Determine the [X, Y] coordinate at the center of the cell enclosing the given text.  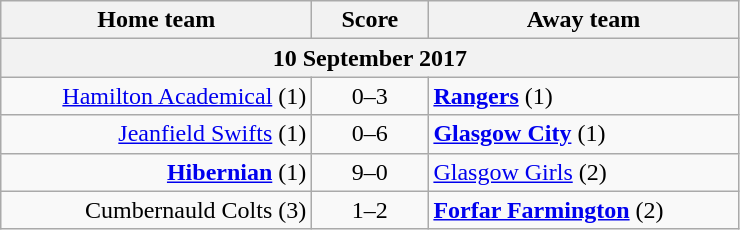
Hibernian (1) [156, 172]
Cumbernauld Colts (3) [156, 210]
9–0 [370, 172]
Home team [156, 20]
Forfar Farmington (2) [584, 210]
Away team [584, 20]
0–6 [370, 134]
Glasgow City (1) [584, 134]
10 September 2017 [370, 58]
0–3 [370, 96]
Rangers (1) [584, 96]
1–2 [370, 210]
Hamilton Academical (1) [156, 96]
Score [370, 20]
Glasgow Girls (2) [584, 172]
Jeanfield Swifts (1) [156, 134]
